From the cell containing the given text, extract its center point as (X, Y) coordinate. 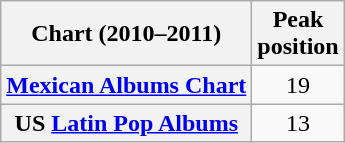
Peakposition (298, 34)
Mexican Albums Chart (126, 85)
Chart (2010–2011) (126, 34)
13 (298, 123)
19 (298, 85)
US Latin Pop Albums (126, 123)
